Identify which cell holds the provided text, then report its (x, y) central coordinate. 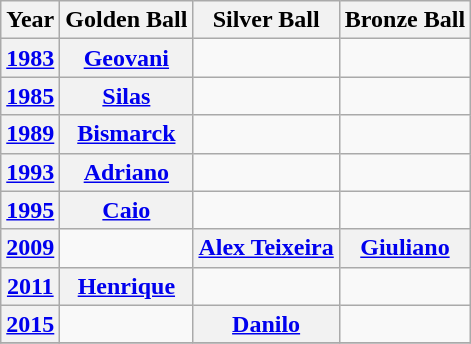
Bronze Ball (404, 20)
Caio (126, 210)
Alex Teixeira (266, 248)
Bismarck (126, 134)
Silas (126, 96)
2015 (30, 324)
2011 (30, 286)
Golden Ball (126, 20)
Adriano (126, 172)
1995 (30, 210)
Geovani (126, 58)
Year (30, 20)
1993 (30, 172)
Silver Ball (266, 20)
Henrique (126, 286)
Giuliano (404, 248)
1983 (30, 58)
2009 (30, 248)
Danilo (266, 324)
1985 (30, 96)
1989 (30, 134)
